Return [X, Y] of the center of cell containing provided text 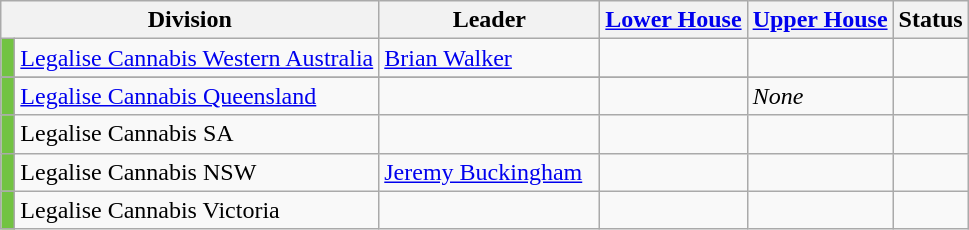
Brian Walker [490, 58]
Legalise Cannabis Western Australia [197, 58]
Division [190, 20]
Jeremy Buckingham [490, 172]
Upper House [820, 20]
Status [930, 20]
Legalise Cannabis Victoria [197, 210]
Legalise Cannabis NSW [197, 172]
Legalise Cannabis SA [197, 134]
None [820, 96]
Legalise Cannabis Queensland [197, 96]
Leader [490, 20]
Lower House [674, 20]
